For the text-containing cell, return its midpoint in (X, Y) coordinate format. 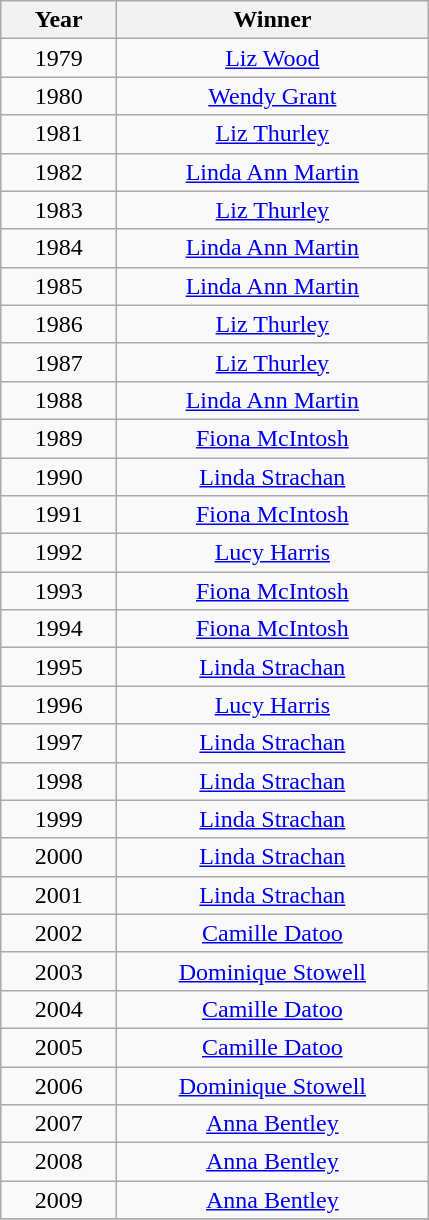
Winner (272, 20)
1982 (59, 172)
Wendy Grant (272, 96)
Liz Wood (272, 58)
1984 (59, 248)
2000 (59, 857)
2003 (59, 971)
2008 (59, 1162)
1998 (59, 781)
1992 (59, 553)
2006 (59, 1085)
1989 (59, 438)
1980 (59, 96)
1987 (59, 362)
1997 (59, 743)
2009 (59, 1200)
1999 (59, 819)
2005 (59, 1047)
2007 (59, 1124)
1990 (59, 477)
1994 (59, 629)
2002 (59, 933)
1996 (59, 705)
1995 (59, 667)
2001 (59, 895)
1985 (59, 286)
1979 (59, 58)
1981 (59, 134)
2004 (59, 1009)
1991 (59, 515)
1993 (59, 591)
1983 (59, 210)
1988 (59, 400)
1986 (59, 324)
Year (59, 20)
